Return (X, Y) of the center of cell containing provided text 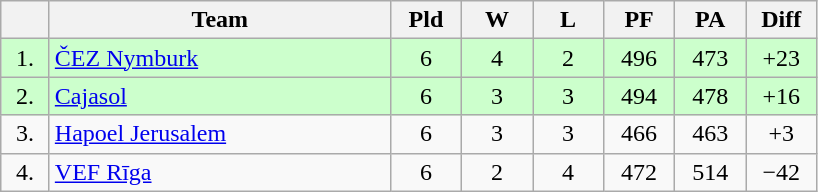
463 (710, 134)
Hapoel Jerusalem (220, 134)
2. (26, 96)
VEF Rīga (220, 172)
Pld (426, 20)
466 (640, 134)
473 (710, 58)
472 (640, 172)
494 (640, 96)
478 (710, 96)
3. (26, 134)
514 (710, 172)
PF (640, 20)
PA (710, 20)
+3 (782, 134)
Team (220, 20)
4. (26, 172)
L (568, 20)
Cajasol (220, 96)
W (496, 20)
Diff (782, 20)
+16 (782, 96)
ČEZ Nymburk (220, 58)
+23 (782, 58)
−42 (782, 172)
1. (26, 58)
496 (640, 58)
